Find where the given text appears and provide that cell's center as [X, Y] coordinate. 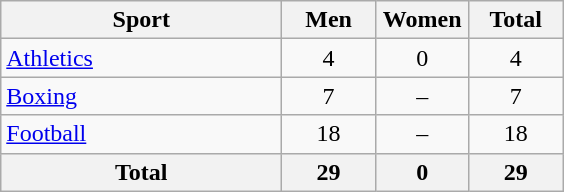
Football [142, 134]
Athletics [142, 58]
Women [422, 20]
Sport [142, 20]
Men [329, 20]
Boxing [142, 96]
